Search for the cell housing the specified text and yield its [X, Y] center coordinate. 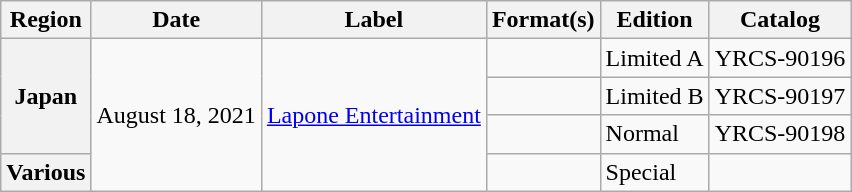
Catalog [780, 20]
Normal [654, 134]
YRCS-90198 [780, 134]
Various [46, 172]
Format(s) [543, 20]
Limited B [654, 96]
YRCS-90196 [780, 58]
Japan [46, 96]
Limited A [654, 58]
Label [374, 20]
Edition [654, 20]
August 18, 2021 [176, 115]
Special [654, 172]
YRCS-90197 [780, 96]
Lapone Entertainment [374, 115]
Region [46, 20]
Date [176, 20]
